Capture the cell that displays the provided text and extract its [X, Y] central coordinate. 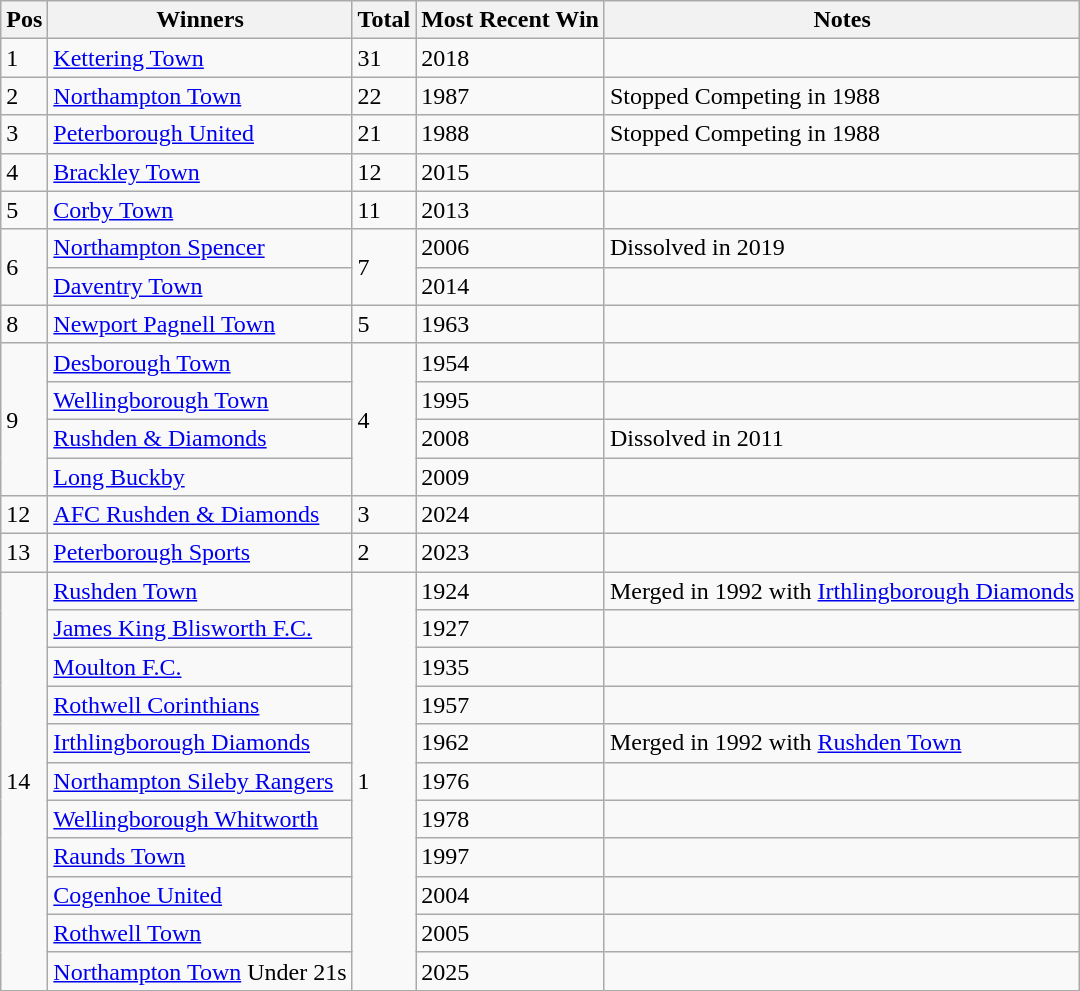
1935 [510, 667]
2025 [510, 971]
Long Buckby [200, 477]
2018 [510, 58]
Rothwell Corinthians [200, 705]
Brackley Town [200, 172]
AFC Rushden & Diamonds [200, 515]
2015 [510, 172]
1963 [510, 324]
2006 [510, 248]
Winners [200, 20]
Raunds Town [200, 857]
7 [384, 267]
1988 [510, 134]
1987 [510, 96]
Rushden & Diamonds [200, 438]
Cogenhoe United [200, 895]
Rushden Town [200, 591]
1924 [510, 591]
Northampton Town [200, 96]
Notes [842, 20]
13 [24, 553]
Moulton F.C. [200, 667]
1995 [510, 400]
Northampton Sileby Rangers [200, 781]
Dissolved in 2011 [842, 438]
2024 [510, 515]
2023 [510, 553]
Northampton Spencer [200, 248]
Merged in 1992 with Irthlingborough Diamonds [842, 591]
2005 [510, 933]
1927 [510, 629]
22 [384, 96]
6 [24, 267]
2009 [510, 477]
1954 [510, 362]
Newport Pagnell Town [200, 324]
11 [384, 210]
James King Blisworth F.C. [200, 629]
2014 [510, 286]
1976 [510, 781]
Wellingborough Town [200, 400]
Dissolved in 2019 [842, 248]
2004 [510, 895]
21 [384, 134]
Corby Town [200, 210]
8 [24, 324]
Irthlingborough Diamonds [200, 743]
Peterborough United [200, 134]
9 [24, 419]
Kettering Town [200, 58]
Daventry Town [200, 286]
Desborough Town [200, 362]
1962 [510, 743]
Wellingborough Whitworth [200, 819]
1978 [510, 819]
Rothwell Town [200, 933]
Total [384, 20]
1997 [510, 857]
1957 [510, 705]
Pos [24, 20]
2013 [510, 210]
Northampton Town Under 21s [200, 971]
Merged in 1992 with Rushden Town [842, 743]
2008 [510, 438]
14 [24, 782]
Peterborough Sports [200, 553]
31 [384, 58]
Most Recent Win [510, 20]
